From the cell containing the given text, extract its center point as (x, y) coordinate. 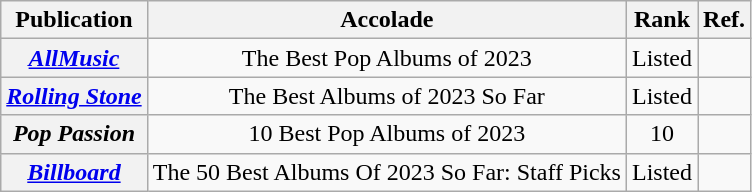
Pop Passion (74, 134)
AllMusic (74, 58)
The 50 Best Albums Of 2023 So Far: Staff Picks (386, 172)
Billboard (74, 172)
Publication (74, 20)
The Best Pop Albums of 2023 (386, 58)
The Best Albums of 2023 So Far (386, 96)
10 Best Pop Albums of 2023 (386, 134)
Ref. (724, 20)
Rank (662, 20)
10 (662, 134)
Rolling Stone (74, 96)
Accolade (386, 20)
